For the text-containing cell, return its midpoint in [x, y] coordinate format. 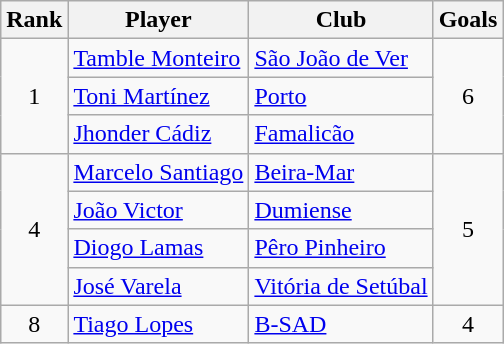
5 [468, 229]
Famalicão [341, 134]
João Victor [158, 210]
Club [341, 20]
Beira-Mar [341, 172]
Rank [34, 20]
Dumiense [341, 210]
São João de Ver [341, 58]
Toni Martínez [158, 96]
6 [468, 96]
Player [158, 20]
Marcelo Santiago [158, 172]
1 [34, 96]
José Varela [158, 286]
B-SAD [341, 324]
Pêro Pinheiro [341, 248]
Vitória de Setúbal [341, 286]
Goals [468, 20]
Tamble Monteiro [158, 58]
Tiago Lopes [158, 324]
Porto [341, 96]
Jhonder Cádiz [158, 134]
8 [34, 324]
Diogo Lamas [158, 248]
